From the cell containing the given text, extract its center point as [X, Y] coordinate. 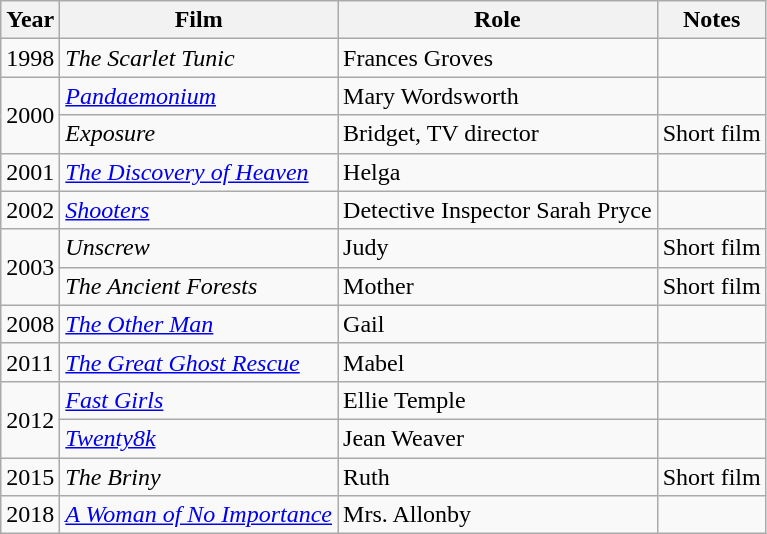
A Woman of No Importance [199, 515]
Detective Inspector Sarah Pryce [498, 210]
Frances Groves [498, 58]
2001 [30, 172]
Pandaemonium [199, 96]
Film [199, 20]
Fast Girls [199, 400]
Exposure [199, 134]
Mary Wordsworth [498, 96]
Year [30, 20]
1998 [30, 58]
2003 [30, 267]
2018 [30, 515]
2008 [30, 324]
The Scarlet Tunic [199, 58]
Unscrew [199, 248]
Jean Weaver [498, 438]
2000 [30, 115]
The Discovery of Heaven [199, 172]
2002 [30, 210]
2012 [30, 419]
The Briny [199, 477]
2011 [30, 362]
The Other Man [199, 324]
Gail [498, 324]
Ruth [498, 477]
Shooters [199, 210]
Helga [498, 172]
Bridget, TV director [498, 134]
Mother [498, 286]
Twenty8k [199, 438]
Ellie Temple [498, 400]
Judy [498, 248]
Mabel [498, 362]
Notes [712, 20]
The Ancient Forests [199, 286]
2015 [30, 477]
The Great Ghost Rescue [199, 362]
Role [498, 20]
Mrs. Allonby [498, 515]
